Identify which cell holds the provided text, then report its (X, Y) central coordinate. 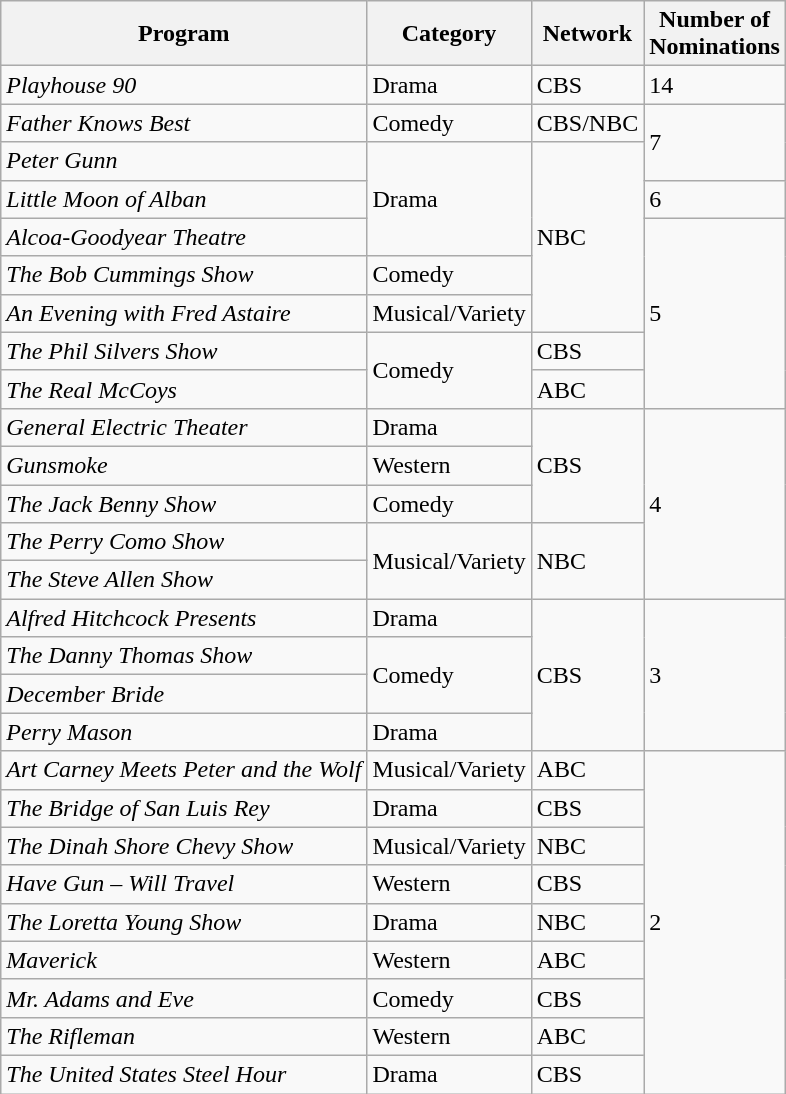
The Rifleman (184, 1036)
Alcoa-Goodyear Theatre (184, 237)
The Real McCoys (184, 389)
Alfred Hitchcock Presents (184, 618)
Program (184, 34)
The Bridge of San Luis Rey (184, 808)
Mr. Adams and Eve (184, 998)
3 (715, 675)
Father Knows Best (184, 123)
General Electric Theater (184, 427)
Perry Mason (184, 732)
The Phil Silvers Show (184, 351)
The Bob Cummings Show (184, 275)
Category (449, 34)
Art Carney Meets Peter and the Wolf (184, 770)
14 (715, 85)
5 (715, 313)
Playhouse 90 (184, 85)
The Steve Allen Show (184, 580)
The Danny Thomas Show (184, 656)
The United States Steel Hour (184, 1074)
CBS/NBC (587, 123)
Little Moon of Alban (184, 199)
6 (715, 199)
Gunsmoke (184, 465)
2 (715, 922)
7 (715, 142)
Number ofNominations (715, 34)
Have Gun – Will Travel (184, 884)
Maverick (184, 960)
Peter Gunn (184, 161)
An Evening with Fred Astaire (184, 313)
The Perry Como Show (184, 542)
Network (587, 34)
December Bride (184, 694)
The Loretta Young Show (184, 922)
The Dinah Shore Chevy Show (184, 846)
The Jack Benny Show (184, 503)
4 (715, 503)
